From the cell containing the given text, extract its center point as [X, Y] coordinate. 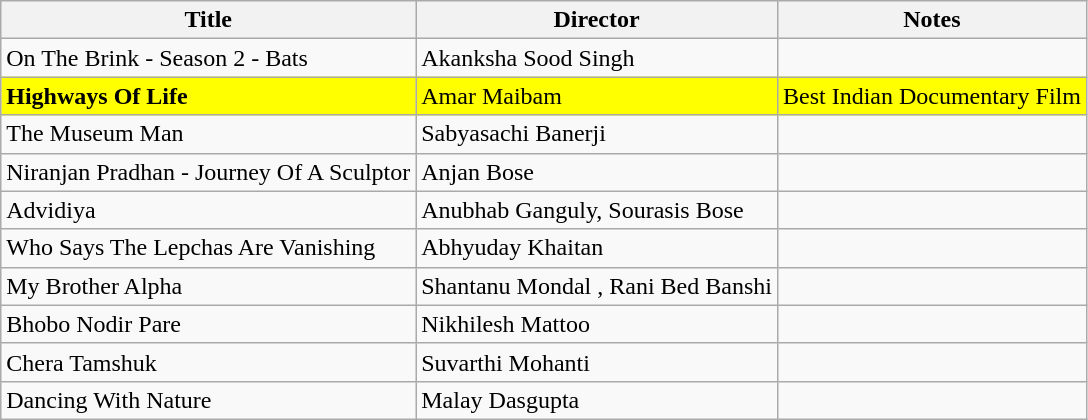
My Brother Alpha [208, 286]
Akanksha Sood Singh [597, 58]
Highways Of Life [208, 96]
Who Says The Lepchas Are Vanishing [208, 248]
Niranjan Pradhan - Journey Of A Sculptor [208, 172]
On The Brink - Season 2 - Bats [208, 58]
Shantanu Mondal , Rani Bed Banshi [597, 286]
Anjan Bose [597, 172]
Nikhilesh Mattoo [597, 324]
Bhobo Nodir Pare [208, 324]
The Museum Man [208, 134]
Notes [932, 20]
Best Indian Documentary Film [932, 96]
Anubhab Ganguly, Sourasis Bose [597, 210]
Abhyuday Khaitan [597, 248]
Director [597, 20]
Malay Dasgupta [597, 400]
Suvarthi Mohanti [597, 362]
Amar Maibam [597, 96]
Sabyasachi Banerji [597, 134]
Title [208, 20]
Chera Tamshuk [208, 362]
Dancing With Nature [208, 400]
Advidiya [208, 210]
